Search for the cell housing the specified text and yield its [x, y] center coordinate. 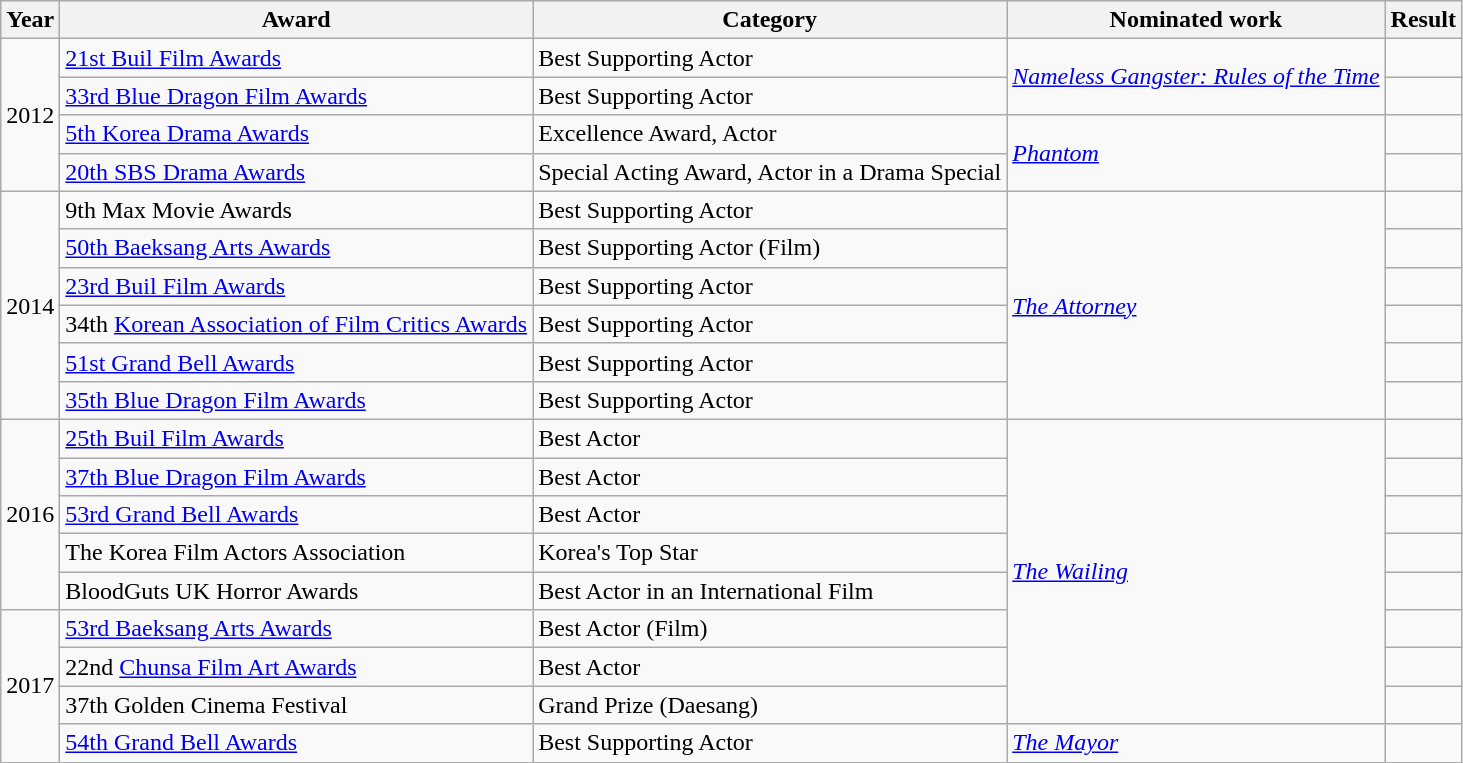
33rd Blue Dragon Film Awards [296, 96]
51st Grand Bell Awards [296, 362]
Phantom [1196, 153]
The Wailing [1196, 571]
37th Golden Cinema Festival [296, 705]
Korea's Top Star [770, 553]
20th SBS Drama Awards [296, 172]
2016 [30, 514]
5th Korea Drama Awards [296, 134]
23rd Buil Film Awards [296, 286]
The Mayor [1196, 743]
34th Korean Association of Film Critics Awards [296, 324]
Excellence Award, Actor [770, 134]
54th Grand Bell Awards [296, 743]
Best Actor (Film) [770, 629]
9th Max Movie Awards [296, 210]
Nameless Gangster: Rules of the Time [1196, 77]
The Attorney [1196, 305]
Award [296, 20]
Nominated work [1196, 20]
Best Actor in an International Film [770, 591]
Category [770, 20]
53rd Grand Bell Awards [296, 515]
53rd Baeksang Arts Awards [296, 629]
BloodGuts UK Horror Awards [296, 591]
The Korea Film Actors Association [296, 553]
Year [30, 20]
Result [1423, 20]
2017 [30, 686]
25th Buil Film Awards [296, 438]
Best Supporting Actor (Film) [770, 248]
2012 [30, 115]
50th Baeksang Arts Awards [296, 248]
Grand Prize (Daesang) [770, 705]
37th Blue Dragon Film Awards [296, 477]
2014 [30, 305]
Special Acting Award, Actor in a Drama Special [770, 172]
22nd Chunsa Film Art Awards [296, 667]
21st Buil Film Awards [296, 58]
35th Blue Dragon Film Awards [296, 400]
